For the text-containing cell, return its midpoint in [x, y] coordinate format. 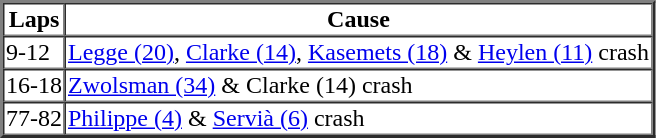
77-82 [34, 118]
Zwolsman (34) & Clarke (14) crash [358, 86]
Philippe (4) & Servià (6) crash [358, 118]
Cause [358, 20]
9-12 [34, 52]
16-18 [34, 86]
Legge (20), Clarke (14), Kasemets (18) & Heylen (11) crash [358, 52]
Laps [34, 20]
